Identify which cell holds the provided text, then report its [X, Y] central coordinate. 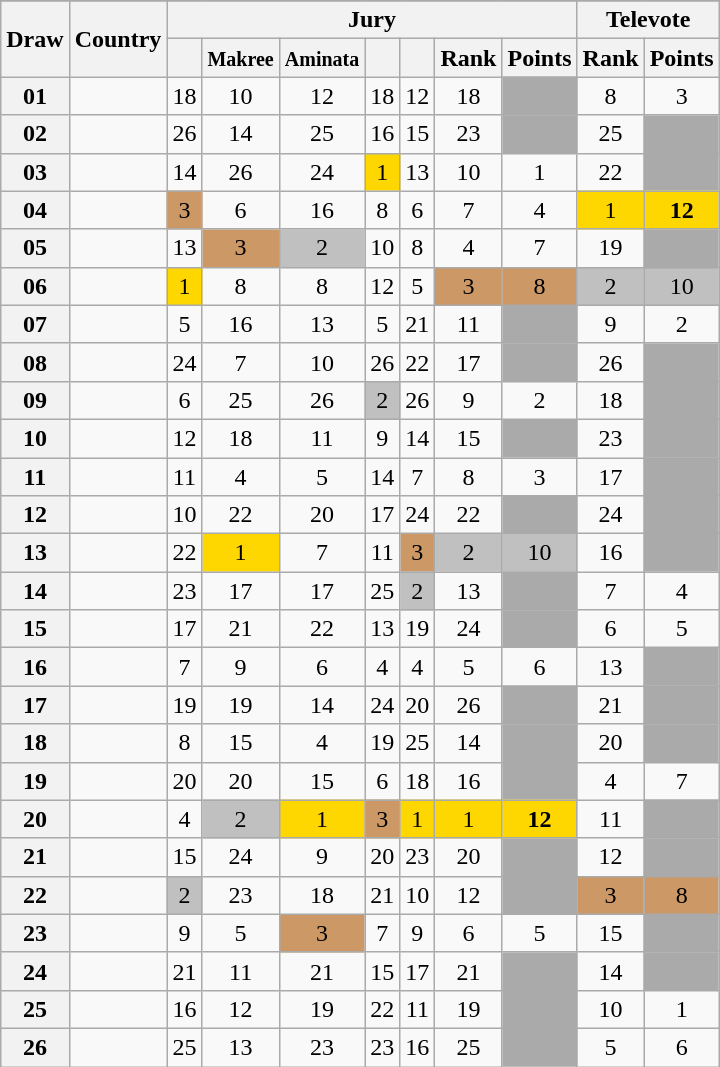
04 [35, 210]
Makree [240, 58]
02 [35, 134]
07 [35, 324]
01 [35, 96]
Aminata [322, 58]
09 [35, 400]
03 [35, 172]
Jury [372, 20]
Televote [648, 20]
Draw [35, 39]
Country [118, 39]
08 [35, 362]
05 [35, 248]
06 [35, 286]
